Output the (x, y) coordinate of the center of the cell containing the given text.  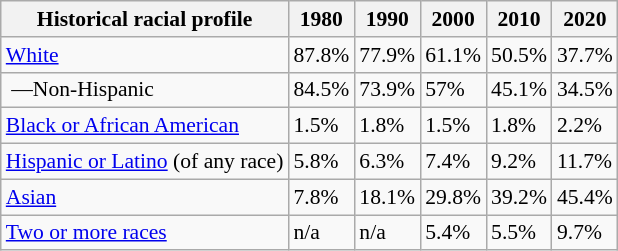
Hispanic or Latino (of any race) (145, 162)
Historical racial profile (145, 19)
77.9% (387, 55)
61.1% (453, 55)
9.2% (519, 162)
50.5% (519, 55)
29.8% (453, 197)
37.7% (585, 55)
5.4% (453, 233)
2000 (453, 19)
1990 (387, 19)
57% (453, 90)
Two or more races (145, 233)
1980 (321, 19)
18.1% (387, 197)
2020 (585, 19)
84.5% (321, 90)
White (145, 55)
5.5% (519, 233)
45.1% (519, 90)
Asian (145, 197)
5.8% (321, 162)
2.2% (585, 126)
7.8% (321, 197)
Black or African American (145, 126)
7.4% (453, 162)
11.7% (585, 162)
39.2% (519, 197)
87.8% (321, 55)
6.3% (387, 162)
—Non-Hispanic (145, 90)
73.9% (387, 90)
45.4% (585, 197)
2010 (519, 19)
34.5% (585, 90)
9.7% (585, 233)
